Detect which cell encompasses the target text, then output its (X, Y) center coordinate. 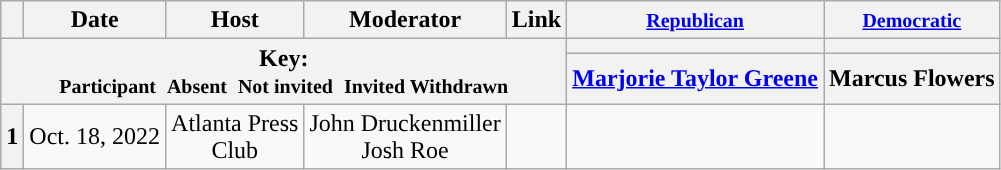
Democratic (912, 20)
Key: Participant Absent Not invited Invited Withdrawn (284, 72)
Atlanta PressClub (235, 136)
John DruckenmillerJosh Roe (405, 136)
Date (95, 20)
Oct. 18, 2022 (95, 136)
Republican (696, 20)
Host (235, 20)
Moderator (405, 20)
1 (12, 136)
Marjorie Taylor Greene (696, 78)
Link (536, 20)
Marcus Flowers (912, 78)
